For the text-containing cell, return its midpoint in [X, Y] coordinate format. 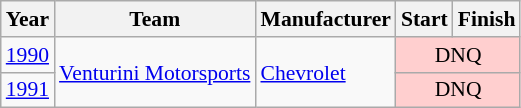
Venturini Motorsports [154, 72]
Year [28, 19]
1991 [28, 90]
Start [424, 19]
1990 [28, 55]
Team [154, 19]
Chevrolet [325, 72]
Manufacturer [325, 19]
Finish [487, 19]
